For the text-containing cell, return its midpoint in (X, Y) coordinate format. 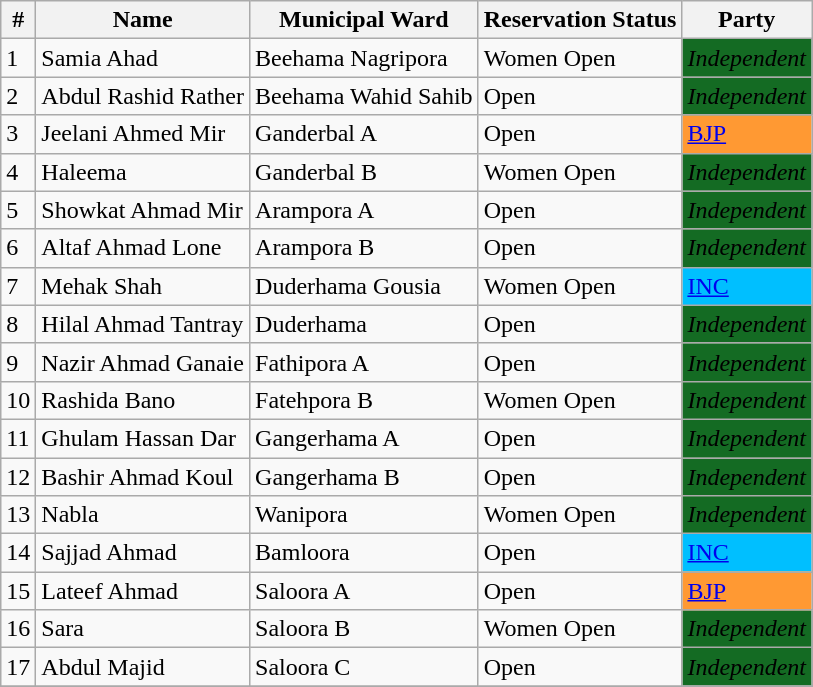
Bamloora (364, 553)
13 (18, 515)
Arampora B (364, 248)
2 (18, 96)
Showkat Ahmad Mir (143, 210)
4 (18, 172)
Hilal Ahmad Tantray (143, 324)
7 (18, 286)
6 (18, 248)
3 (18, 134)
Beehama Nagripora (364, 58)
Nabla (143, 515)
Samia Ahad (143, 58)
Saloora B (364, 629)
Sara (143, 629)
Ganderbal B (364, 172)
Abdul Majid (143, 667)
16 (18, 629)
Lateef Ahmad (143, 591)
Fathipora A (364, 362)
10 (18, 400)
Ghulam Hassan Dar (143, 438)
5 (18, 210)
Reservation Status (580, 20)
Rashida Bano (143, 400)
Mehak Shah (143, 286)
Saloora A (364, 591)
Saloora C (364, 667)
9 (18, 362)
Bashir Ahmad Koul (143, 477)
Duderhama Gousia (364, 286)
Sajjad Ahmad (143, 553)
Municipal Ward (364, 20)
Altaf Ahmad Lone (143, 248)
15 (18, 591)
Jeelani Ahmed Mir (143, 134)
14 (18, 553)
Arampora A (364, 210)
Fatehpora B (364, 400)
1 (18, 58)
11 (18, 438)
Party (747, 20)
17 (18, 667)
Gangerhama A (364, 438)
Beehama Wahid Sahib (364, 96)
Nazir Ahmad Ganaie (143, 362)
Name (143, 20)
Haleema (143, 172)
12 (18, 477)
# (18, 20)
Ganderbal A (364, 134)
Gangerhama B (364, 477)
8 (18, 324)
Duderhama (364, 324)
Abdul Rashid Rather (143, 96)
Wanipora (364, 515)
